Return (X, Y) of the center of cell containing provided text 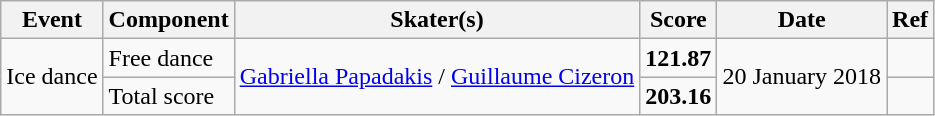
Gabriella Papadakis / Guillaume Cizeron (437, 77)
Total score (168, 96)
121.87 (678, 58)
Skater(s) (437, 20)
20 January 2018 (802, 77)
Ice dance (52, 77)
Ref (910, 20)
Date (802, 20)
Event (52, 20)
Score (678, 20)
Component (168, 20)
203.16 (678, 96)
Free dance (168, 58)
